Provide the (x, y) coordinate of the cell's center where the given text is located.  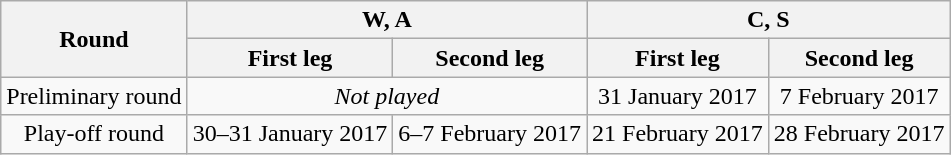
C, S (768, 20)
Play-off round (94, 134)
Preliminary round (94, 96)
Not played (386, 96)
Round (94, 39)
W, A (386, 20)
30–31 January 2017 (290, 134)
6–7 February 2017 (490, 134)
28 February 2017 (859, 134)
31 January 2017 (678, 96)
7 February 2017 (859, 96)
21 February 2017 (678, 134)
